Return (x, y) of the center of cell containing provided text 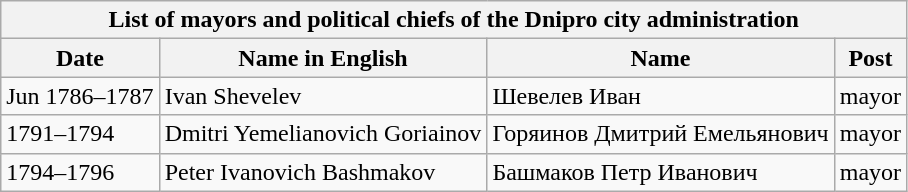
Горяинов Дмитрий Емельянович (660, 134)
Post (870, 58)
1794–1796 (80, 172)
Name (660, 58)
Name in English (323, 58)
Шевелев Иван (660, 96)
Peter Ivanovich Bashmakov (323, 172)
List of mayors and political chiefs of the Dnipro city administration (454, 20)
Башмаков Петр Иванович (660, 172)
Ivan Shevelev (323, 96)
Jun 1786–1787 (80, 96)
Dmitri Yemelianovich Goriainov (323, 134)
1791–1794 (80, 134)
Date (80, 58)
